Extract the (x, y) coordinate from the center of the cell holding the provided text.  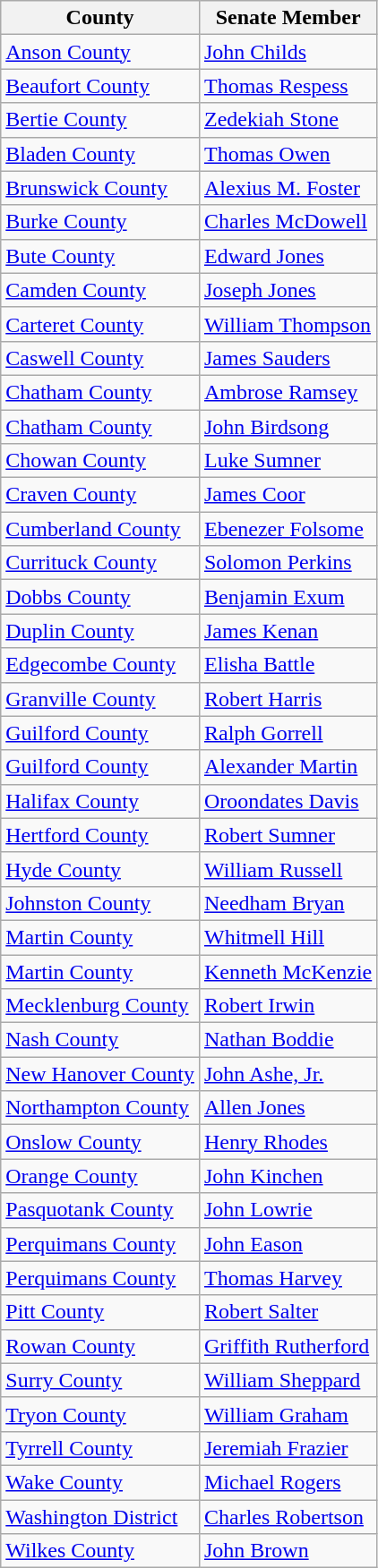
Ambrose Ramsey (288, 392)
Wilkes County (100, 1551)
Craven County (100, 495)
William Russell (288, 869)
Alexander Martin (288, 767)
Pitt County (100, 1312)
Whitmell Hill (288, 937)
Bertie County (100, 120)
Caswell County (100, 358)
Thomas Harvey (288, 1278)
Allen Jones (288, 1108)
John Kinchen (288, 1176)
Hyde County (100, 869)
Wake County (100, 1482)
John Eason (288, 1244)
Dobbs County (100, 597)
Currituck County (100, 563)
Robert Irwin (288, 1006)
John Lowrie (288, 1210)
Granville County (100, 699)
Edgecombe County (100, 665)
Robert Salter (288, 1312)
Needham Bryan (288, 903)
Beaufort County (100, 86)
Thomas Respess (288, 86)
Griffith Rutherford (288, 1346)
Northampton County (100, 1108)
Joseph Jones (288, 290)
William Sheppard (288, 1380)
Burke County (100, 222)
James Sauders (288, 358)
Tryon County (100, 1414)
Johnston County (100, 903)
Zedekiah Stone (288, 120)
Solomon Perkins (288, 563)
Surry County (100, 1380)
Rowan County (100, 1346)
William Graham (288, 1414)
Orange County (100, 1176)
James Coor (288, 495)
Luke Sumner (288, 461)
Chowan County (100, 461)
John Childs (288, 52)
Nathan Boddie (288, 1040)
Jeremiah Frazier (288, 1448)
Thomas Owen (288, 154)
John Birdsong (288, 427)
Charles McDowell (288, 222)
Camden County (100, 290)
Kenneth McKenzie (288, 971)
Nash County (100, 1040)
Michael Rogers (288, 1482)
Bladen County (100, 154)
Carteret County (100, 324)
Senate Member (288, 18)
Ralph Gorrell (288, 733)
Henry Rhodes (288, 1142)
Duplin County (100, 631)
Hertford County (100, 835)
Tyrrell County (100, 1448)
Robert Sumner (288, 835)
John Brown (288, 1551)
Pasquotank County (100, 1210)
Mecklenburg County (100, 1006)
Bute County (100, 256)
Charles Robertson (288, 1517)
Halifax County (100, 801)
Onslow County (100, 1142)
James Kenan (288, 631)
John Ashe, Jr. (288, 1074)
William Thompson (288, 324)
Oroondates Davis (288, 801)
Anson County (100, 52)
Edward Jones (288, 256)
County (100, 18)
Cumberland County (100, 529)
Brunswick County (100, 188)
New Hanover County (100, 1074)
Ebenezer Folsome (288, 529)
Benjamin Exum (288, 597)
Robert Harris (288, 699)
Washington District (100, 1517)
Elisha Battle (288, 665)
Alexius M. Foster (288, 188)
